Return (X, Y) of the center of cell containing provided text 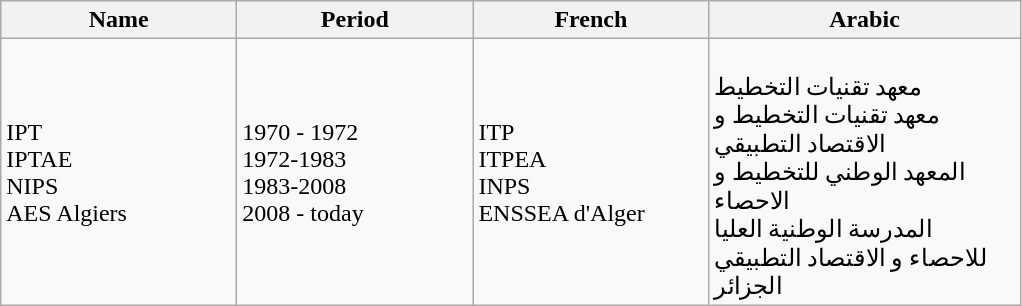
IPTIPTAENIPSAES Algiers (119, 172)
French (591, 20)
معهد تقنيات التخطيطمعهد تقنيات التخطيط و الاقتصاد التطبيقيالمعهد الوطني للتخطيط و الاحصاءالمدرسة الوطنية العليا للاحصاء و الاقتصاد التطبيقي الجزائر (864, 172)
Arabic (864, 20)
Period (355, 20)
ITPITPEAINPSENSSEA d'Alger (591, 172)
Name (119, 20)
1970 - 19721972-19831983-20082008 - today (355, 172)
